Provide the (x, y) coordinate of the cell's center where the given text is located.  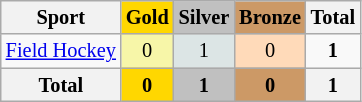
Gold (148, 17)
Silver (204, 17)
Bronze (270, 17)
Field Hockey (61, 51)
Sport (61, 17)
